Locate the cell with the specified text and output its [x, y] center coordinate. 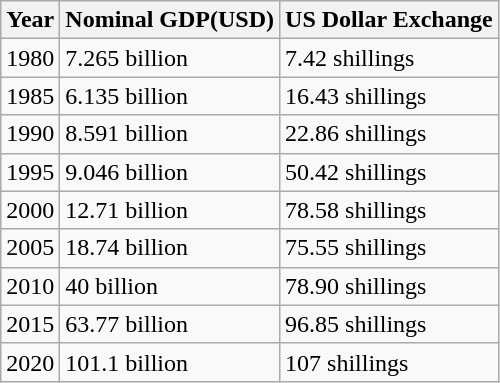
1985 [30, 96]
16.43 shillings [390, 96]
2010 [30, 286]
Year [30, 20]
75.55 shillings [390, 248]
2015 [30, 324]
8.591 billion [170, 134]
2020 [30, 362]
7.42 shillings [390, 58]
1980 [30, 58]
2000 [30, 210]
US Dollar Exchange [390, 20]
7.265 billion [170, 58]
2005 [30, 248]
1995 [30, 172]
40 billion [170, 286]
78.90 shillings [390, 286]
Nominal GDP(USD) [170, 20]
78.58 shillings [390, 210]
18.74 billion [170, 248]
9.046 billion [170, 172]
101.1 billion [170, 362]
96.85 shillings [390, 324]
50.42 shillings [390, 172]
12.71 billion [170, 210]
107 shillings [390, 362]
1990 [30, 134]
63.77 billion [170, 324]
22.86 shillings [390, 134]
6.135 billion [170, 96]
